Locate the cell with the specified text and output its [x, y] center coordinate. 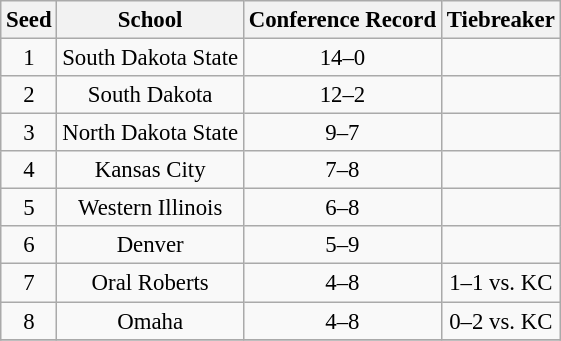
Tiebreaker [500, 20]
6–8 [342, 208]
6 [29, 245]
School [150, 20]
South Dakota [150, 95]
Seed [29, 20]
South Dakota State [150, 58]
1 [29, 58]
Conference Record [342, 20]
Western Illinois [150, 208]
1–1 vs. KC [500, 283]
Oral Roberts [150, 283]
8 [29, 321]
7 [29, 283]
7–8 [342, 170]
12–2 [342, 95]
Omaha [150, 321]
Denver [150, 245]
5–9 [342, 245]
Kansas City [150, 170]
5 [29, 208]
0–2 vs. KC [500, 321]
14–0 [342, 58]
3 [29, 133]
North Dakota State [150, 133]
4 [29, 170]
2 [29, 95]
9–7 [342, 133]
